Capture the cell that displays the provided text and extract its [x, y] central coordinate. 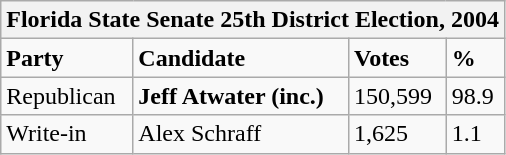
Votes [397, 58]
Florida State Senate 25th District Election, 2004 [253, 20]
Party [67, 58]
Alex Schraff [241, 134]
1,625 [397, 134]
Candidate [241, 58]
Write-in [67, 134]
Republican [67, 96]
98.9 [475, 96]
Jeff Atwater (inc.) [241, 96]
150,599 [397, 96]
1.1 [475, 134]
% [475, 58]
